Find where the given text appears and provide that cell's center as [X, Y] coordinate. 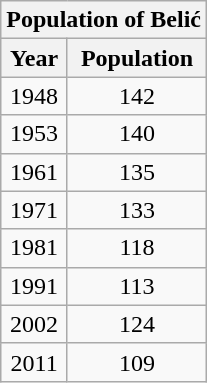
113 [136, 286]
135 [136, 172]
2002 [34, 324]
140 [136, 134]
1961 [34, 172]
124 [136, 324]
1948 [34, 96]
133 [136, 210]
2011 [34, 362]
118 [136, 248]
1971 [34, 210]
Population [136, 58]
1981 [34, 248]
Year [34, 58]
Population of Belić [104, 20]
1991 [34, 286]
1953 [34, 134]
109 [136, 362]
142 [136, 96]
